Extract the (X, Y) coordinate from the center of the cell holding the provided text.  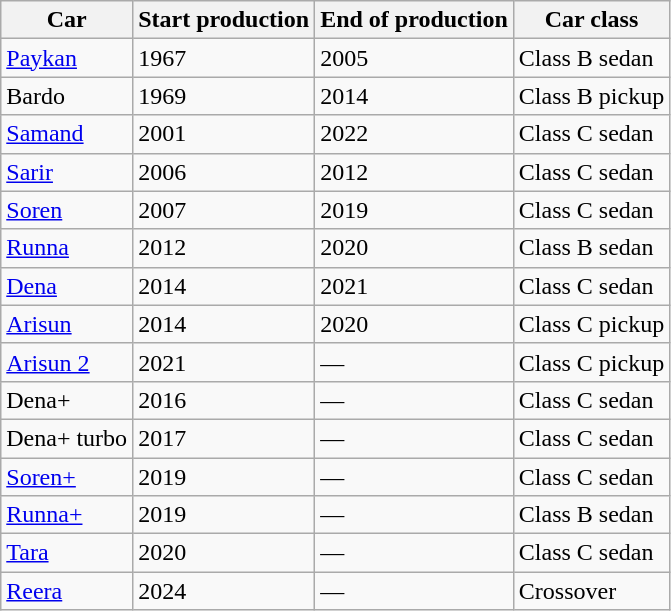
Dena+ turbo (67, 438)
2007 (224, 210)
2001 (224, 134)
Samand (67, 134)
Sarir (67, 172)
Runna (67, 248)
Bardo (67, 96)
Reera (67, 591)
1967 (224, 58)
Crossover (591, 591)
Arisun (67, 324)
Car class (591, 20)
2017 (224, 438)
2006 (224, 172)
Runna+ (67, 515)
1969 (224, 96)
Soren+ (67, 477)
Class B pickup (591, 96)
Dena (67, 286)
Start production (224, 20)
Tara (67, 553)
Paykan (67, 58)
Dena+ (67, 400)
2022 (414, 134)
2024 (224, 591)
Soren (67, 210)
Arisun 2 (67, 362)
2005 (414, 58)
End of production (414, 20)
2016 (224, 400)
Car (67, 20)
